Capture the cell that displays the provided text and extract its (X, Y) central coordinate. 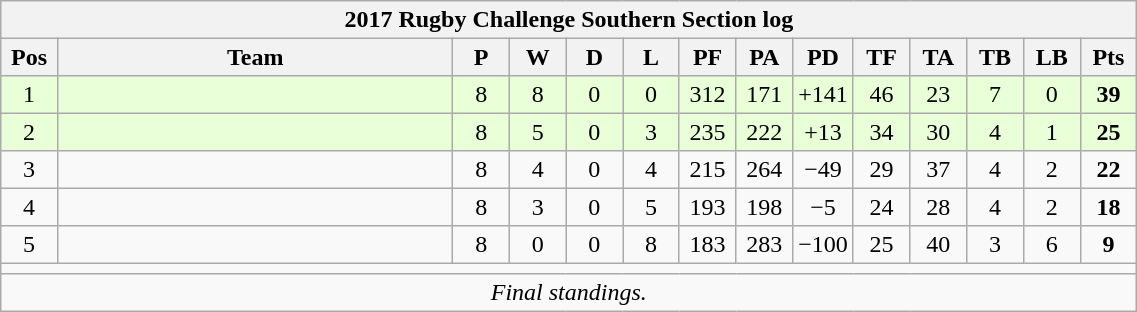
TB (996, 56)
39 (1108, 94)
37 (938, 170)
Pos (30, 56)
171 (764, 94)
TA (938, 56)
24 (882, 206)
22 (1108, 170)
30 (938, 132)
D (594, 56)
235 (708, 132)
18 (1108, 206)
283 (764, 244)
215 (708, 170)
TF (882, 56)
23 (938, 94)
46 (882, 94)
264 (764, 170)
−100 (824, 244)
W (538, 56)
PA (764, 56)
P (482, 56)
312 (708, 94)
L (652, 56)
+13 (824, 132)
+141 (824, 94)
LB (1052, 56)
Team (254, 56)
6 (1052, 244)
28 (938, 206)
Pts (1108, 56)
−49 (824, 170)
PF (708, 56)
2017 Rugby Challenge Southern Section log (569, 20)
183 (708, 244)
−5 (824, 206)
40 (938, 244)
198 (764, 206)
29 (882, 170)
193 (708, 206)
9 (1108, 244)
222 (764, 132)
7 (996, 94)
34 (882, 132)
PD (824, 56)
Final standings. (569, 292)
